Detect which cell encompasses the target text, then output its [X, Y] center coordinate. 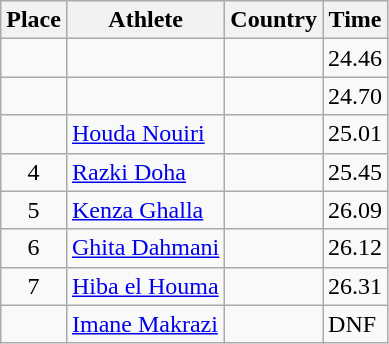
5 [34, 210]
Country [274, 20]
25.45 [356, 172]
26.12 [356, 248]
Ghita Dahmani [145, 248]
Kenza Ghalla [145, 210]
Place [34, 20]
Time [356, 20]
26.31 [356, 286]
Athlete [145, 20]
26.09 [356, 210]
Houda Nouiri [145, 134]
6 [34, 248]
25.01 [356, 134]
DNF [356, 324]
24.46 [356, 58]
Razki Doha [145, 172]
Imane Makrazi [145, 324]
4 [34, 172]
24.70 [356, 96]
7 [34, 286]
Hiba el Houma [145, 286]
